Detect which cell encompasses the target text, then output its [X, Y] center coordinate. 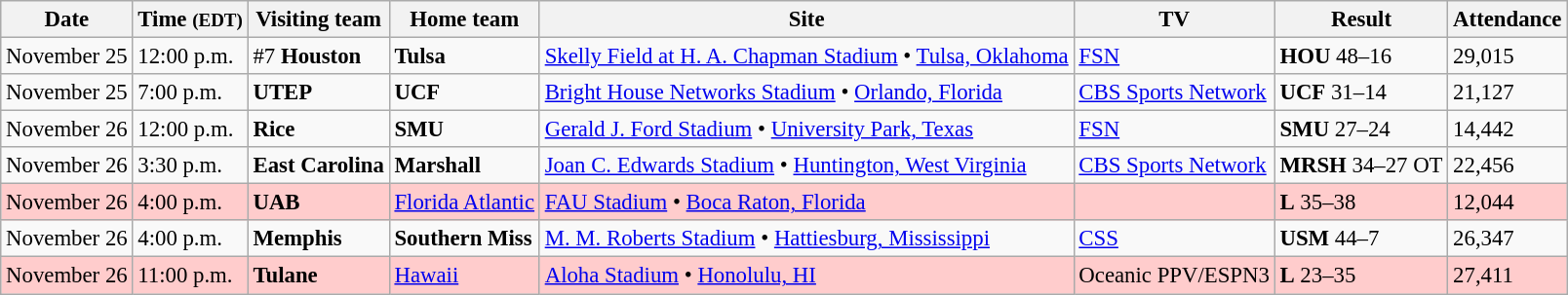
FAU Stadium • Boca Raton, Florida [806, 203]
SMU [464, 129]
Aloha Stadium • Honolulu, HI [806, 276]
Site [806, 19]
11:00 p.m. [190, 276]
Tulsa [464, 56]
L 35–38 [1361, 203]
3:30 p.m. [190, 166]
22,456 [1508, 166]
Home team [464, 19]
MRSH 34–27 OT [1361, 166]
#7 Houston [318, 56]
UTEP [318, 92]
26,347 [1508, 239]
Oceanic PPV/ESPN3 [1174, 276]
29,015 [1508, 56]
Joan C. Edwards Stadium • Huntington, West Virginia [806, 166]
Tulane [318, 276]
Time (EDT) [190, 19]
HOU 48–16 [1361, 56]
Hawaii [464, 276]
14,442 [1508, 129]
Attendance [1508, 19]
UCF 31–14 [1361, 92]
Rice [318, 129]
Visiting team [318, 19]
East Carolina [318, 166]
TV [1174, 19]
L 23–35 [1361, 276]
Southern Miss [464, 239]
Marshall [464, 166]
Skelly Field at H. A. Chapman Stadium • Tulsa, Oklahoma [806, 56]
USM 44–7 [1361, 239]
M. M. Roberts Stadium • Hattiesburg, Mississippi [806, 239]
27,411 [1508, 276]
21,127 [1508, 92]
UAB [318, 203]
Gerald J. Ford Stadium • University Park, Texas [806, 129]
Memphis [318, 239]
Florida Atlantic [464, 203]
Result [1361, 19]
7:00 p.m. [190, 92]
CSS [1174, 239]
SMU 27–24 [1361, 129]
Date [66, 19]
Bright House Networks Stadium • Orlando, Florida [806, 92]
UCF [464, 92]
12,044 [1508, 203]
